Determine the [X, Y] coordinate at the center of the cell enclosing the given text.  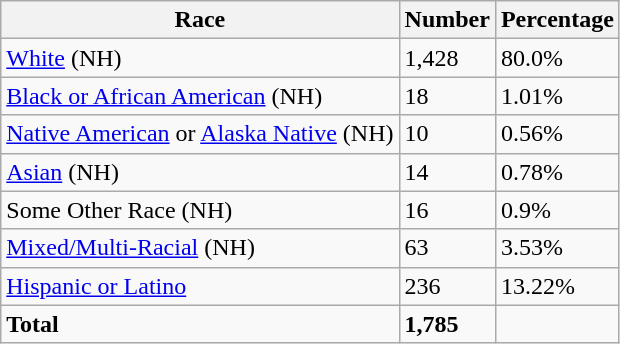
14 [447, 172]
1.01% [557, 96]
Race [200, 20]
16 [447, 210]
White (NH) [200, 58]
0.78% [557, 172]
13.22% [557, 286]
Hispanic or Latino [200, 286]
Asian (NH) [200, 172]
0.56% [557, 134]
236 [447, 286]
Mixed/Multi-Racial (NH) [200, 248]
Percentage [557, 20]
Some Other Race (NH) [200, 210]
18 [447, 96]
80.0% [557, 58]
0.9% [557, 210]
10 [447, 134]
3.53% [557, 248]
Black or African American (NH) [200, 96]
Native American or Alaska Native (NH) [200, 134]
Number [447, 20]
1,428 [447, 58]
Total [200, 324]
63 [447, 248]
1,785 [447, 324]
